Pinpoint the cell where the given text exists, returning its (x, y) midpoint coordinate. 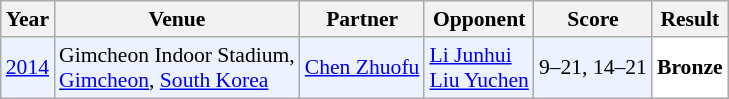
Year (28, 19)
Partner (362, 19)
Bronze (690, 68)
2014 (28, 68)
Opponent (478, 19)
Venue (177, 19)
Gimcheon Indoor Stadium,Gimcheon, South Korea (177, 68)
9–21, 14–21 (593, 68)
Score (593, 19)
Chen Zhuofu (362, 68)
Li Junhui Liu Yuchen (478, 68)
Result (690, 19)
